Locate the cell with the specified text and output its (X, Y) center coordinate. 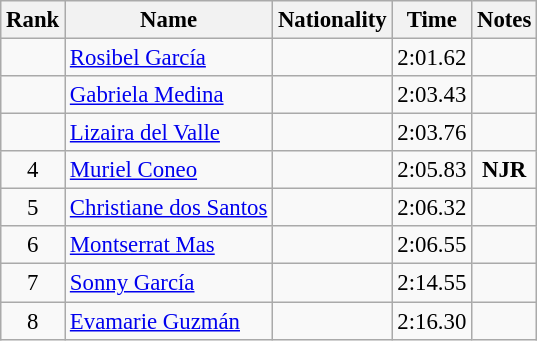
2:03.43 (432, 95)
Name (169, 20)
NJR (504, 170)
5 (33, 208)
2:05.83 (432, 170)
2:16.30 (432, 321)
6 (33, 245)
Sonny García (169, 283)
Nationality (332, 20)
2:06.32 (432, 208)
Evamarie Guzmán (169, 321)
Christiane dos Santos (169, 208)
Lizaira del Valle (169, 133)
2:14.55 (432, 283)
4 (33, 170)
2:06.55 (432, 245)
2:01.62 (432, 58)
Muriel Coneo (169, 170)
7 (33, 283)
Montserrat Mas (169, 245)
Gabriela Medina (169, 95)
Time (432, 20)
8 (33, 321)
2:03.76 (432, 133)
Rosibel García (169, 58)
Notes (504, 20)
Rank (33, 20)
